Capture the cell that displays the provided text and extract its (x, y) central coordinate. 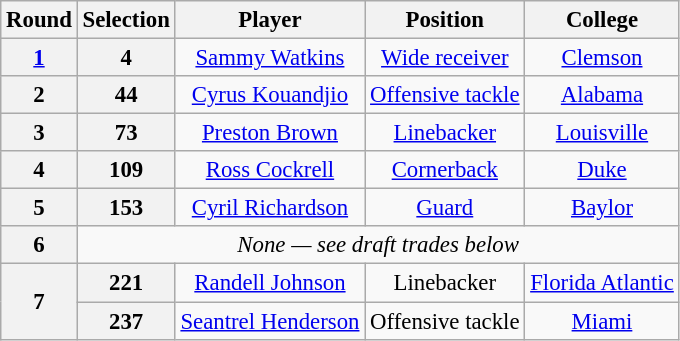
Duke (602, 170)
Selection (126, 20)
None — see draft trades below (378, 245)
Randell Johnson (270, 283)
Florida Atlantic (602, 283)
Baylor (602, 208)
Miami (602, 321)
Player (270, 20)
Cyril Richardson (270, 208)
2 (39, 95)
Cornerback (445, 170)
1 (39, 58)
5 (39, 208)
3 (39, 133)
221 (126, 283)
Guard (445, 208)
6 (39, 245)
Louisville (602, 133)
Preston Brown (270, 133)
109 (126, 170)
Sammy Watkins (270, 58)
Round (39, 20)
College (602, 20)
153 (126, 208)
73 (126, 133)
Position (445, 20)
Seantrel Henderson (270, 321)
7 (39, 302)
Alabama (602, 95)
Ross Cockrell (270, 170)
Cyrus Kouandjio (270, 95)
44 (126, 95)
Wide receiver (445, 58)
237 (126, 321)
Clemson (602, 58)
